For the text-containing cell, return its midpoint in (X, Y) coordinate format. 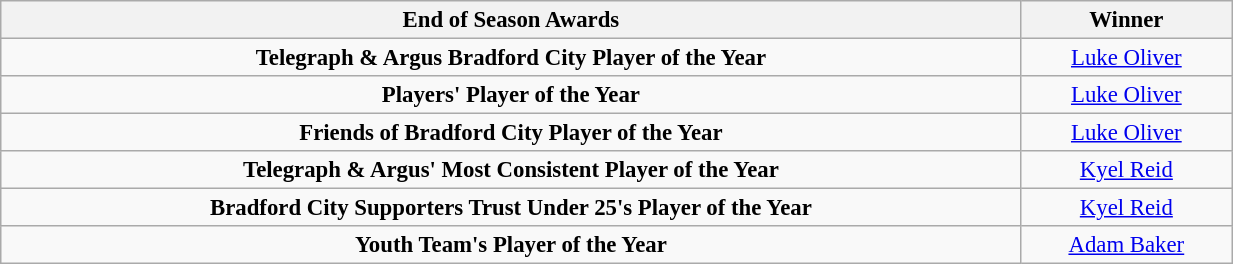
Friends of Bradford City Player of the Year (511, 133)
Winner (1126, 20)
Bradford City Supporters Trust Under 25's Player of the Year (511, 208)
Telegraph & Argus' Most Consistent Player of the Year (511, 170)
End of Season Awards (511, 20)
Adam Baker (1126, 245)
Youth Team's Player of the Year (511, 245)
Players' Player of the Year (511, 95)
Telegraph & Argus Bradford City Player of the Year (511, 58)
